Find where the given text appears and provide that cell's center as [x, y] coordinate. 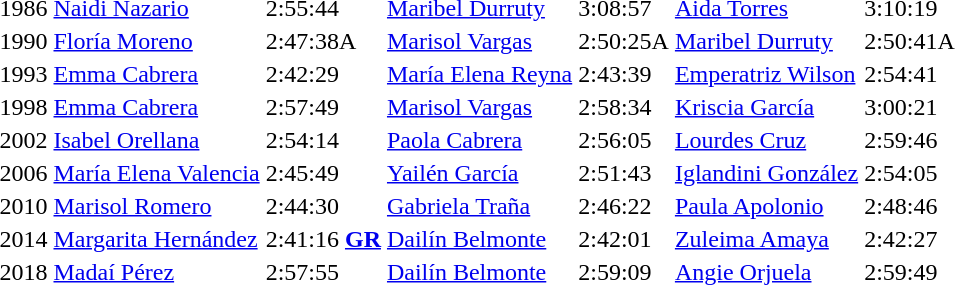
María Elena Valencia [156, 173]
2:41:16 GR [323, 239]
2:42:01 [624, 239]
Maribel Durruty [766, 41]
Emperatriz Wilson [766, 74]
Zuleima Amaya [766, 239]
Margarita Hernández [156, 239]
Floría Moreno [156, 41]
2:42:29 [323, 74]
Iglandini González [766, 173]
Dailín Belmonte [479, 239]
2:57:49 [323, 107]
María Elena Reyna [479, 74]
2:50:25A [624, 41]
2:56:05 [624, 140]
Isabel Orellana [156, 140]
2:58:34 [624, 107]
2:54:14 [323, 140]
Paula Apolonio [766, 206]
Yailén García [479, 173]
Lourdes Cruz [766, 140]
Gabriela Traña [479, 206]
2:51:43 [624, 173]
Kriscia García [766, 107]
2:47:38A [323, 41]
2:46:22 [624, 206]
2:43:39 [624, 74]
Marisol Romero [156, 206]
2:45:49 [323, 173]
Paola Cabrera [479, 140]
2:44:30 [323, 206]
